Extract the [X, Y] coordinate from the center of the cell holding the provided text.  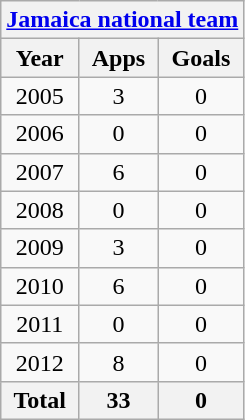
Jamaica national team [122, 20]
Apps [118, 58]
2010 [40, 286]
2012 [40, 362]
Total [40, 400]
2005 [40, 96]
Goals [201, 58]
33 [118, 400]
2008 [40, 210]
Year [40, 58]
2009 [40, 248]
8 [118, 362]
2011 [40, 324]
2007 [40, 172]
2006 [40, 134]
